Determine the [X, Y] coordinate at the center of the cell enclosing the given text.  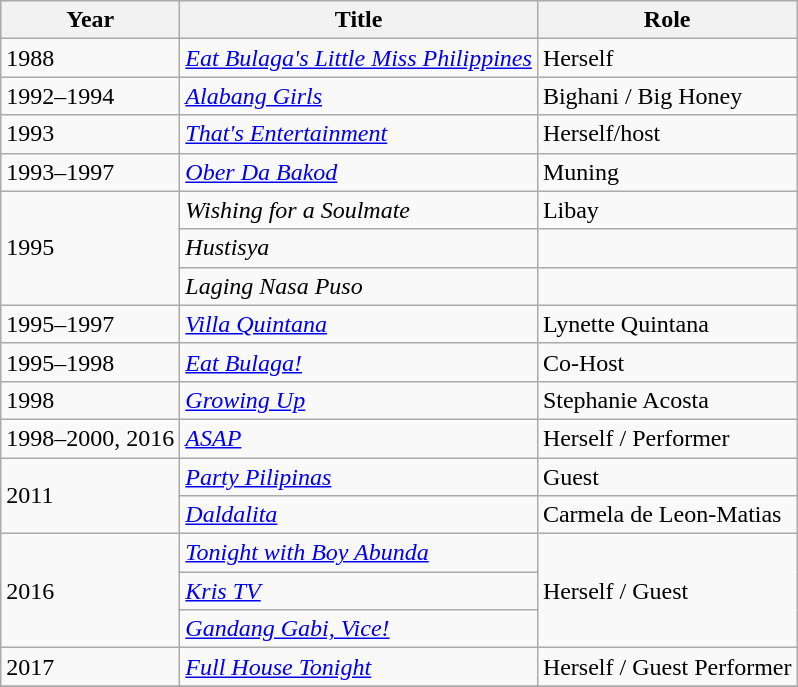
Party Pilipinas [359, 477]
Year [90, 20]
Hustisya [359, 248]
Carmela de Leon-Matias [667, 515]
Bighani / Big Honey [667, 96]
Eat Bulaga! [359, 362]
Herself/host [667, 134]
1995 [90, 248]
Growing Up [359, 400]
1993 [90, 134]
Stephanie Acosta [667, 400]
That's Entertainment [359, 134]
2011 [90, 496]
Herself [667, 58]
Lynette Quintana [667, 324]
Tonight with Boy Abunda [359, 553]
1995–1997 [90, 324]
Daldalita [359, 515]
Title [359, 20]
ASAP [359, 438]
Laging Nasa Puso [359, 286]
Eat Bulaga's Little Miss Philippines [359, 58]
Kris TV [359, 591]
Guest [667, 477]
2017 [90, 667]
1995–1998 [90, 362]
1998 [90, 400]
1992–1994 [90, 96]
1988 [90, 58]
Herself / Guest [667, 591]
Full House Tonight [359, 667]
Ober Da Bakod [359, 172]
Villa Quintana [359, 324]
Gandang Gabi, Vice! [359, 629]
Herself / Guest Performer [667, 667]
Libay [667, 210]
Wishing for a Soulmate [359, 210]
Co-Host [667, 362]
1998–2000, 2016 [90, 438]
Muning [667, 172]
Role [667, 20]
Alabang Girls [359, 96]
1993–1997 [90, 172]
Herself / Performer [667, 438]
2016 [90, 591]
